Locate the cell with the specified text and output its (X, Y) center coordinate. 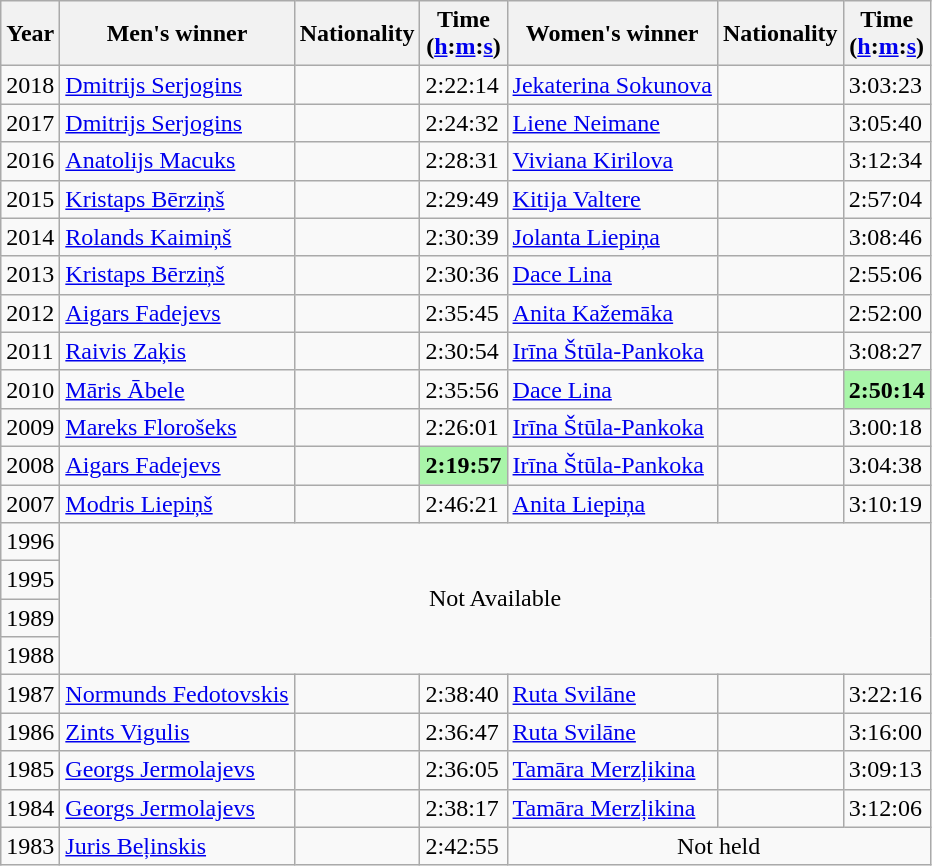
Kitija Valtere (612, 199)
3:08:46 (886, 237)
Modris Liepiņš (177, 503)
2:30:54 (464, 351)
Not Available (495, 599)
2:26:01 (464, 427)
2:38:17 (464, 808)
2:24:32 (464, 123)
2:28:31 (464, 161)
2012 (30, 313)
3:12:34 (886, 161)
Juris Beļinskis (177, 846)
3:09:13 (886, 770)
Mareks Florošeks (177, 427)
2018 (30, 85)
2016 (30, 161)
1996 (30, 542)
3:05:40 (886, 123)
2:35:45 (464, 313)
2:50:14 (886, 389)
Year (30, 34)
Jolanta Liepiņa (612, 237)
Anita Liepiņa (612, 503)
1988 (30, 656)
3:16:00 (886, 732)
Normunds Fedotovskis (177, 694)
2009 (30, 427)
2010 (30, 389)
3:22:16 (886, 694)
1984 (30, 808)
3:04:38 (886, 465)
2017 (30, 123)
Māris Ābele (177, 389)
2007 (30, 503)
2:35:56 (464, 389)
2:42:55 (464, 846)
2:19:57 (464, 465)
2:22:14 (464, 85)
Not held (718, 846)
1985 (30, 770)
2:55:06 (886, 275)
Liene Neimane (612, 123)
2:36:47 (464, 732)
Women's winner (612, 34)
1986 (30, 732)
2:36:05 (464, 770)
Jekaterina Sokunova (612, 85)
2008 (30, 465)
Men's winner (177, 34)
1995 (30, 580)
3:08:27 (886, 351)
2011 (30, 351)
1989 (30, 618)
1987 (30, 694)
Raivis Zaķis (177, 351)
2:57:04 (886, 199)
2:52:00 (886, 313)
3:12:06 (886, 808)
3:00:18 (886, 427)
Rolands Kaimiņš (177, 237)
3:10:19 (886, 503)
2013 (30, 275)
2:38:40 (464, 694)
2014 (30, 237)
Viviana Kirilova (612, 161)
2:29:49 (464, 199)
2015 (30, 199)
Zints Vigulis (177, 732)
2:30:36 (464, 275)
Anita Kažemāka (612, 313)
1983 (30, 846)
2:46:21 (464, 503)
3:03:23 (886, 85)
Anatolijs Macuks (177, 161)
2:30:39 (464, 237)
